Return (x, y) of the center of cell containing provided text 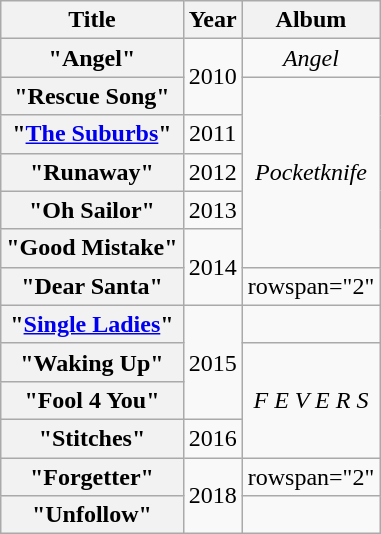
2010 (212, 77)
"Single Ladies" (92, 324)
Year (212, 20)
"Angel" (92, 58)
2015 (212, 362)
"Fool 4 You" (92, 400)
2013 (212, 210)
2011 (212, 134)
"Runaway" (92, 172)
2016 (212, 438)
Angel (311, 58)
"Oh Sailor" (92, 210)
Pocketknife (311, 172)
"Waking Up" (92, 362)
"Dear Santa" (92, 286)
"Good Mistake" (92, 248)
2014 (212, 267)
"Unfollow" (92, 515)
F E V E R S (311, 400)
"Stitches" (92, 438)
Title (92, 20)
"Rescue Song" (92, 96)
Album (311, 20)
2012 (212, 172)
2018 (212, 496)
"Forgetter" (92, 477)
"The Suburbs" (92, 134)
